Find where the given text appears and provide that cell's center as [x, y] coordinate. 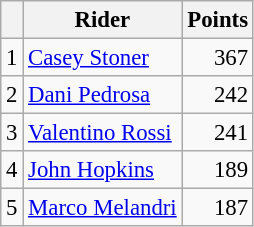
2 [12, 95]
1 [12, 58]
Points [218, 20]
242 [218, 95]
187 [218, 208]
John Hopkins [102, 170]
Casey Stoner [102, 58]
Marco Melandri [102, 208]
367 [218, 58]
Rider [102, 20]
241 [218, 133]
Dani Pedrosa [102, 95]
5 [12, 208]
Valentino Rossi [102, 133]
4 [12, 170]
189 [218, 170]
3 [12, 133]
